Return (X, Y) of the center of cell containing provided text 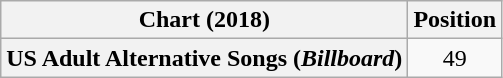
49 (455, 58)
US Adult Alternative Songs (Billboard) (204, 58)
Chart (2018) (204, 20)
Position (455, 20)
